Scan for the cell matching the given text and deliver its (x, y) coordinate at center. 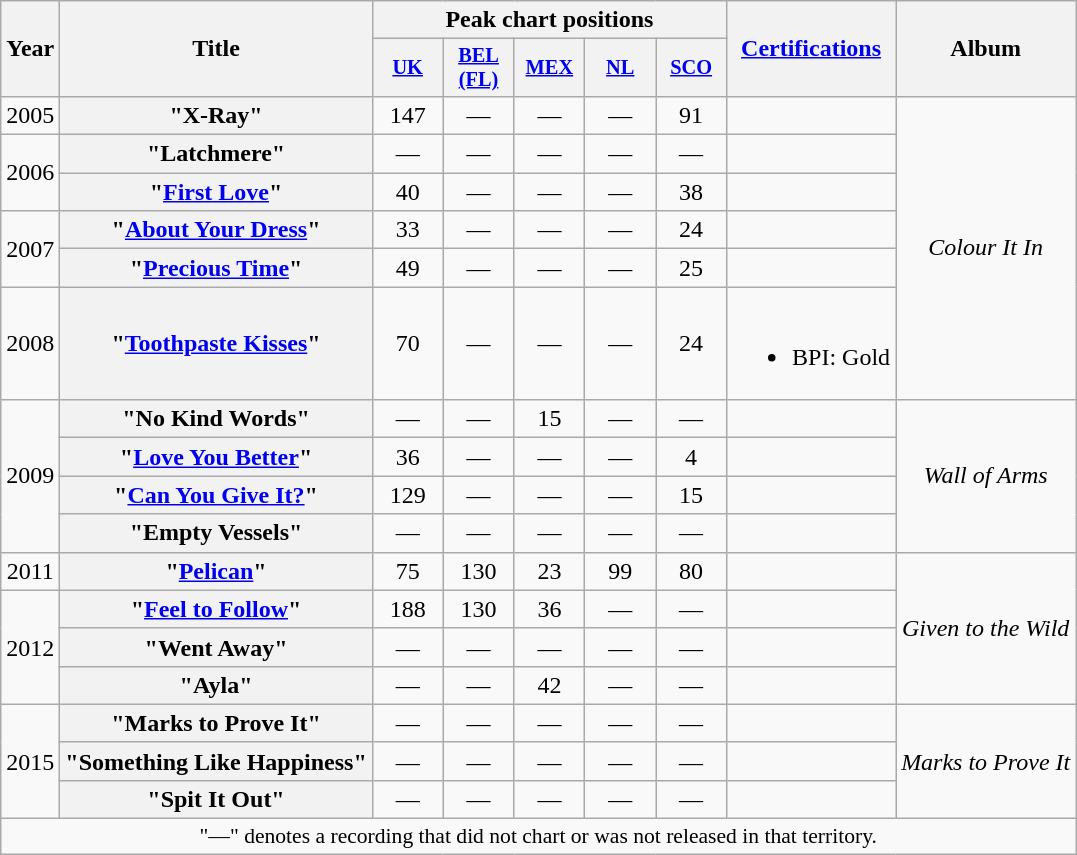
2008 (30, 344)
2009 (30, 476)
"Empty Vessels" (216, 533)
"Can You Give It?" (216, 495)
"Feel to Follow" (216, 609)
Given to the Wild (986, 628)
"Love You Better" (216, 457)
"Latchmere" (216, 154)
33 (408, 230)
75 (408, 571)
"No Kind Words" (216, 419)
"Something Like Happiness" (216, 761)
"About Your Dress" (216, 230)
147 (408, 115)
Marks to Prove It (986, 761)
"Spit It Out" (216, 799)
99 (620, 571)
80 (692, 571)
"Pelican" (216, 571)
"Went Away" (216, 647)
"Toothpaste Kisses" (216, 344)
Colour It In (986, 248)
UK (408, 68)
"—" denotes a recording that did not chart or was not released in that territory. (538, 837)
Wall of Arms (986, 476)
Year (30, 49)
23 (550, 571)
"X-Ray" (216, 115)
2011 (30, 571)
Album (986, 49)
"Ayla" (216, 685)
NL (620, 68)
2006 (30, 173)
42 (550, 685)
"First Love" (216, 192)
SCO (692, 68)
Certifications (812, 49)
Title (216, 49)
BEL(FL) (478, 68)
4 (692, 457)
188 (408, 609)
25 (692, 268)
"Precious Time" (216, 268)
MEX (550, 68)
"Marks to Prove It" (216, 723)
2005 (30, 115)
2015 (30, 761)
40 (408, 192)
Peak chart positions (549, 20)
38 (692, 192)
49 (408, 268)
70 (408, 344)
129 (408, 495)
BPI: Gold (812, 344)
91 (692, 115)
2007 (30, 249)
2012 (30, 647)
